Provide the [x, y] coordinate of the cell's center where the given text is located.  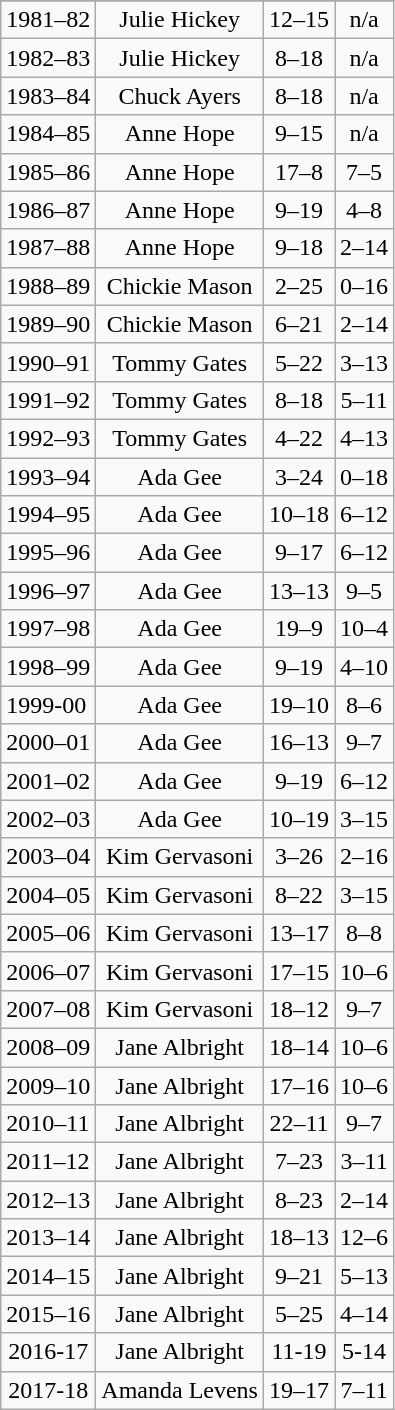
18–13 [298, 1238]
6–21 [298, 324]
1989–90 [48, 324]
1986–87 [48, 210]
1993–94 [48, 477]
1982–83 [48, 58]
19–17 [298, 1390]
2000–01 [48, 743]
2014–15 [48, 1276]
12–6 [364, 1238]
10–19 [298, 819]
4–22 [298, 438]
17–8 [298, 172]
2001–02 [48, 781]
3–11 [364, 1162]
1995–96 [48, 553]
2003–04 [48, 857]
8–6 [364, 705]
5–11 [364, 400]
5-14 [364, 1352]
2012–13 [48, 1200]
19–10 [298, 705]
2–16 [364, 857]
9–17 [298, 553]
1992–93 [48, 438]
2005–06 [48, 933]
4–8 [364, 210]
7–11 [364, 1390]
16–13 [298, 743]
12–15 [298, 20]
2013–14 [48, 1238]
1984–85 [48, 134]
1999-00 [48, 705]
9–15 [298, 134]
1988–89 [48, 286]
0–16 [364, 286]
9–5 [364, 591]
13–13 [298, 591]
1991–92 [48, 400]
3–26 [298, 857]
5–25 [298, 1314]
2011–12 [48, 1162]
Amanda Levens [180, 1390]
17–16 [298, 1085]
5–13 [364, 1276]
1985–86 [48, 172]
2009–10 [48, 1085]
2–25 [298, 286]
18–12 [298, 1009]
18–14 [298, 1047]
1983–84 [48, 96]
9–18 [298, 248]
10–4 [364, 629]
22–11 [298, 1124]
9–21 [298, 1276]
7–5 [364, 172]
8–22 [298, 895]
11-19 [298, 1352]
2016-17 [48, 1352]
0–18 [364, 477]
1996–97 [48, 591]
2010–11 [48, 1124]
1981–82 [48, 20]
1994–95 [48, 515]
1987–88 [48, 248]
19–9 [298, 629]
2017-18 [48, 1390]
2004–05 [48, 895]
1998–99 [48, 667]
17–15 [298, 971]
8–23 [298, 1200]
2002–03 [48, 819]
3–13 [364, 362]
4–14 [364, 1314]
3–24 [298, 477]
Chuck Ayers [180, 96]
8–8 [364, 933]
10–18 [298, 515]
4–10 [364, 667]
2008–09 [48, 1047]
7–23 [298, 1162]
1990–91 [48, 362]
13–17 [298, 933]
2015–16 [48, 1314]
5–22 [298, 362]
1997–98 [48, 629]
2006–07 [48, 971]
4–13 [364, 438]
2007–08 [48, 1009]
